Find where the given text appears and provide that cell's center as (x, y) coordinate. 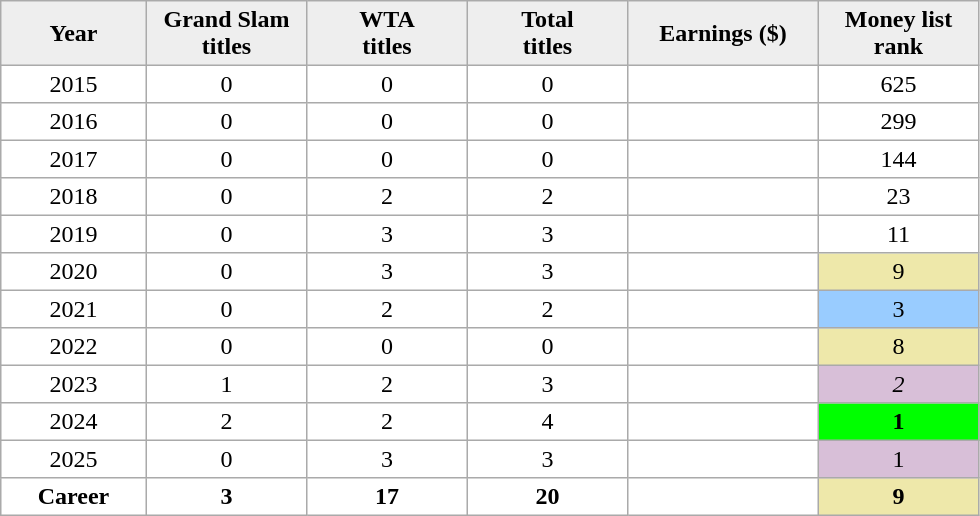
625 (898, 84)
Career (74, 497)
Year (74, 33)
2025 (74, 459)
11 (898, 234)
WTA titles (387, 33)
20 (547, 497)
8 (898, 347)
2022 (74, 347)
2019 (74, 234)
Grand Slam titles (226, 33)
Earnings ($) (723, 33)
Total titles (547, 33)
2020 (74, 272)
144 (898, 159)
2018 (74, 197)
2015 (74, 84)
4 (547, 422)
17 (387, 497)
2016 (74, 122)
Money list rank (898, 33)
299 (898, 122)
2023 (74, 384)
2024 (74, 422)
23 (898, 197)
2021 (74, 309)
2017 (74, 159)
